Detect which cell encompasses the target text, then output its [x, y] center coordinate. 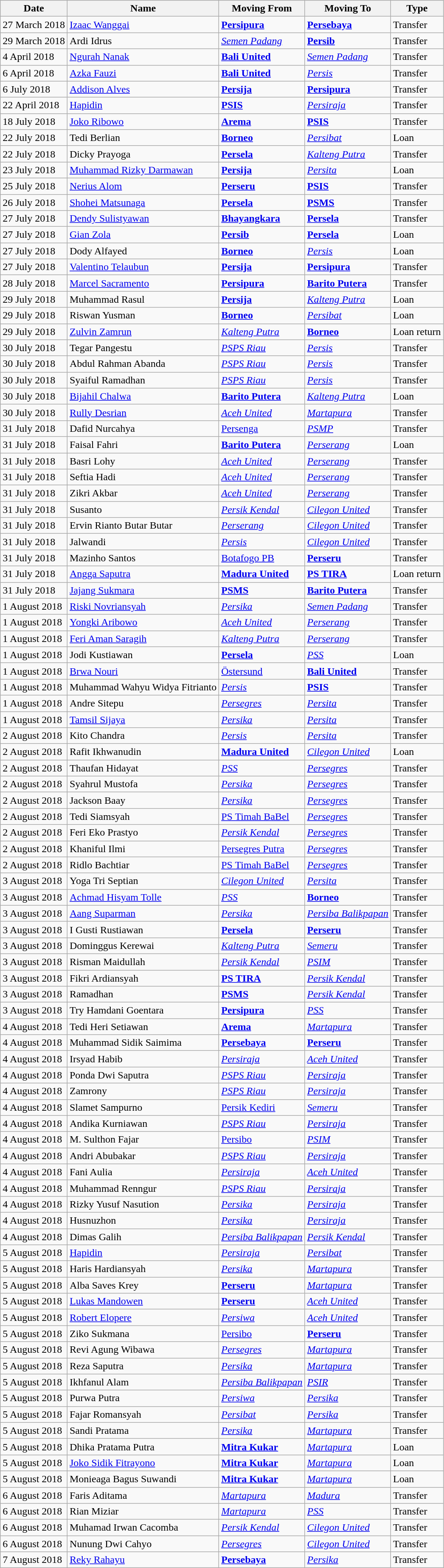
Fani Aulia [143, 1172]
Rian Miziar [143, 1512]
Robert Elopere [143, 1317]
Andri Abubakar [143, 1156]
Susanto [143, 510]
Bijahil Chalwa [143, 396]
Jodi Kustiawan [143, 655]
Muhammad Rizky Darmawan [143, 170]
Kito Chandra [143, 736]
Dendy Sulistyawan [143, 219]
Moving To [348, 8]
Zulvin Zamrun [143, 332]
Madura [348, 1495]
Dody Alfayed [143, 251]
Rully Desrian [143, 412]
Ngurah Nanak [143, 57]
Marcel Sacramento [143, 283]
Riski Novriansyah [143, 606]
Ikhfanul Alam [143, 1382]
Husnuzhon [143, 1220]
Yoga Tri Septian [143, 881]
Abdul Rahman Abanda [143, 364]
Seftia Hadi [143, 477]
Risman Maidullah [143, 962]
Reky Rahayu [143, 1560]
I Gusti Rustiawan [143, 929]
Ridlo Bachtiar [143, 865]
Riswan Yusman [143, 315]
Izaac Wanggai [143, 25]
Persegres Putra [262, 849]
PSMP [348, 428]
Joko Ribowo [143, 121]
7 August 2018 [34, 1560]
Gian Zola [143, 235]
Fikri Ardiansyah [143, 978]
Dhika Pratama Putra [143, 1447]
Slamet Sampurno [143, 1107]
6 July 2018 [34, 89]
Haris Hardiansyah [143, 1269]
Date [34, 8]
Botafogo PB [262, 558]
Muhammad Rasul [143, 299]
Lukas Mandowen [143, 1301]
Reza Saputra [143, 1366]
Feri Aman Saragih [143, 639]
Muhammad Renngur [143, 1188]
29 March 2018 [34, 41]
Zamrony [143, 1091]
28 July 2018 [34, 283]
Valentino Telaubun [143, 267]
Nunung Dwi Cahyo [143, 1544]
22 April 2018 [34, 105]
18 July 2018 [34, 121]
Fajar Romansyah [143, 1414]
Tegar Pangestu [143, 348]
23 July 2018 [34, 170]
Jalwandi [143, 542]
M. Sulthon Fajar [143, 1140]
Type [417, 8]
Angga Saputra [143, 574]
Mazinho Santos [143, 558]
Achmad Hisyam Tolle [143, 897]
Aang Suparman [143, 913]
Tedi Berlian [143, 138]
Dimas Galih [143, 1237]
Joko Sidik Fitrayono [143, 1463]
Syahrul Mustofa [143, 784]
Muhamad Irwan Cacomba [143, 1528]
Shohei Matsunaga [143, 203]
Persenga [262, 428]
Feri Eko Prastyo [143, 833]
Syaiful Ramadhan [143, 380]
Purwa Putra [143, 1398]
Alba Saves Krey [143, 1285]
Ardi Idrus [143, 41]
Try Hamdani Goentara [143, 1011]
Rizky Yusuf Nasution [143, 1204]
Azka Fauzi [143, 73]
Thaufan Hidayat [143, 768]
Bhayangkara [262, 219]
Sandi Pratama [143, 1430]
Addison Alves [143, 89]
Faris Aditama [143, 1495]
Ziko Sukmana [143, 1334]
Östersund [262, 671]
Basri Lohy [143, 461]
Nerius Alom [143, 186]
Irsyad Habib [143, 1059]
Brwa Nouri [143, 671]
Muhammad Wahyu Widya Fitrianto [143, 687]
Muhammad Sidik Saimima [143, 1043]
Revi Agung Wibawa [143, 1350]
Dicky Prayoga [143, 154]
Yongki Aribowo [143, 622]
Moving From [262, 8]
Andika Kurniawan [143, 1123]
27 March 2018 [34, 25]
Tamsil Sijaya [143, 720]
Ponda Dwi Saputra [143, 1075]
Khaniful Ilmi [143, 849]
Zikri Akbar [143, 493]
Persik Kediri [262, 1107]
Rafit Ikhwanudin [143, 752]
Tedi Siamsyah [143, 816]
4 April 2018 [34, 57]
Tedi Heri Setiawan [143, 1027]
Monieaga Bagus Suwandi [143, 1479]
Dominggus Kerewai [143, 946]
Andre Sitepu [143, 703]
Ramadhan [143, 994]
6 April 2018 [34, 73]
PSIR [348, 1382]
Dafid Nurcahya [143, 428]
25 July 2018 [34, 186]
Name [143, 8]
Ervin Rianto Butar Butar [143, 526]
Jackson Baay [143, 800]
Jajang Sukmara [143, 590]
26 July 2018 [34, 203]
Faisal Fahri [143, 445]
